Identify which cell holds the provided text, then report its (X, Y) central coordinate. 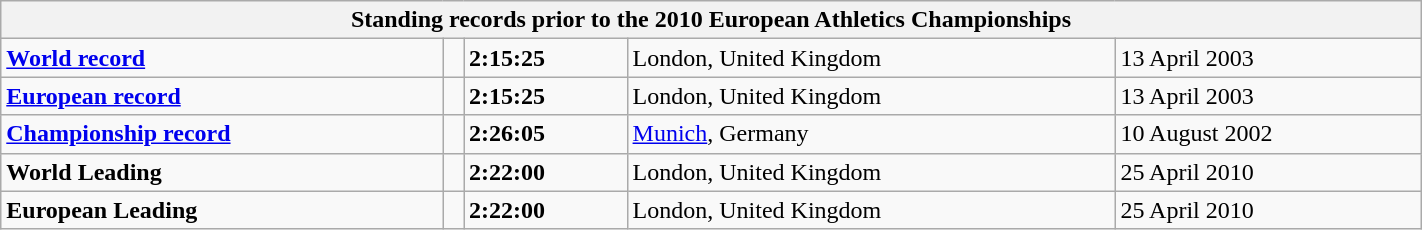
Munich, Germany (871, 134)
World record (222, 58)
Championship record (222, 134)
World Leading (222, 172)
2:26:05 (546, 134)
European record (222, 96)
10 August 2002 (1268, 134)
European Leading (222, 210)
Standing records prior to the 2010 European Athletics Championships (711, 20)
